Output the (x, y) coordinate of the center of the cell containing the given text.  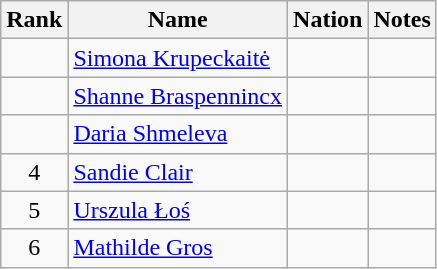
6 (34, 248)
Shanne Braspennincx (178, 96)
Sandie Clair (178, 172)
Name (178, 20)
Daria Shmeleva (178, 134)
Notes (402, 20)
Urszula Łoś (178, 210)
Nation (328, 20)
Rank (34, 20)
4 (34, 172)
Simona Krupeckaitė (178, 58)
5 (34, 210)
Mathilde Gros (178, 248)
